Output the [X, Y] coordinate of the center of the cell containing the given text.  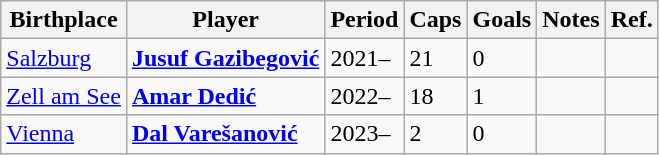
Salzburg [64, 58]
Notes [571, 20]
Jusuf Gazibegović [225, 58]
2022– [364, 96]
1 [502, 96]
2 [436, 134]
Dal Varešanović [225, 134]
Zell am See [64, 96]
21 [436, 58]
2021– [364, 58]
Amar Dedić [225, 96]
Player [225, 20]
Goals [502, 20]
Vienna [64, 134]
2023– [364, 134]
18 [436, 96]
Ref. [632, 20]
Birthplace [64, 20]
Caps [436, 20]
Period [364, 20]
